Provide the [x, y] coordinate of the cell's center where the given text is located.  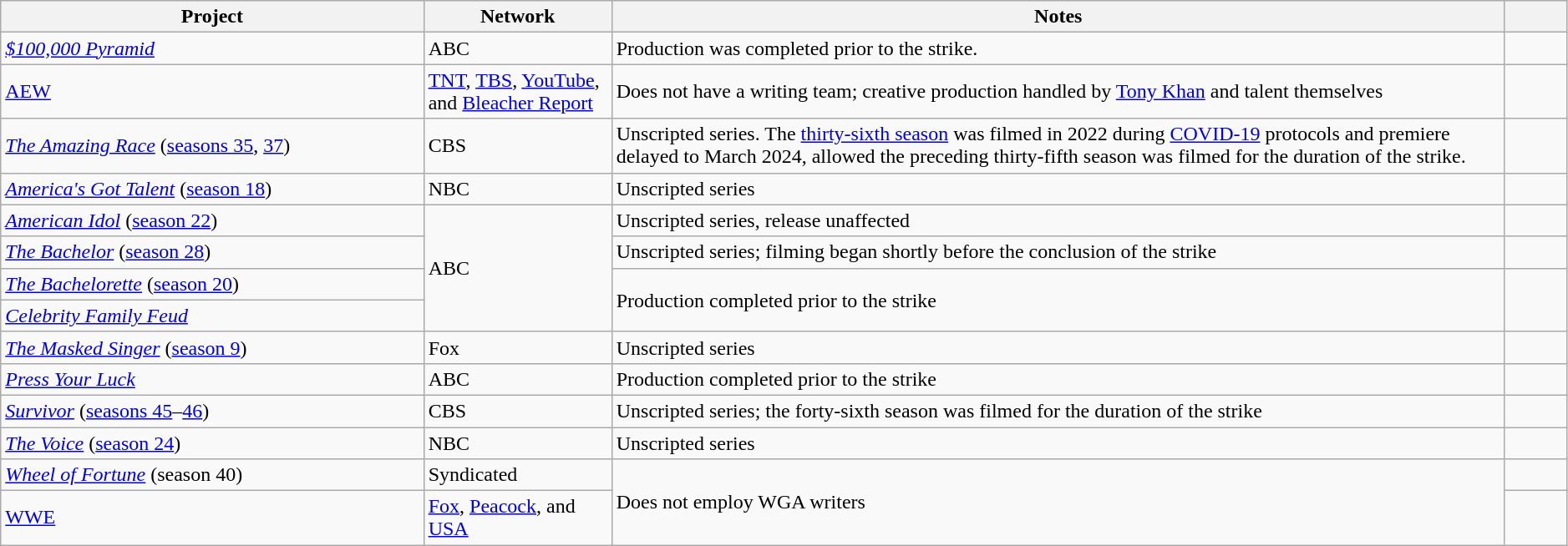
WWE [212, 518]
Notes [1058, 17]
Does not have a writing team; creative production handled by Tony Khan and talent themselves [1058, 92]
American Idol (season 22) [212, 220]
Does not employ WGA writers [1058, 503]
The Bachelorette (season 20) [212, 284]
Celebrity Family Feud [212, 316]
Unscripted series; the forty-sixth season was filmed for the duration of the strike [1058, 411]
Survivor (seasons 45–46) [212, 411]
Fox [518, 347]
The Voice (season 24) [212, 443]
The Bachelor (season 28) [212, 252]
The Masked Singer (season 9) [212, 347]
Wheel of Fortune (season 40) [212, 475]
Fox, Peacock, and USA [518, 518]
AEW [212, 92]
Syndicated [518, 475]
Unscripted series, release unaffected [1058, 220]
Unscripted series; filming began shortly before the conclusion of the strike [1058, 252]
$100,000 Pyramid [212, 48]
Project [212, 17]
TNT, TBS, YouTube, and Bleacher Report [518, 92]
Press Your Luck [212, 379]
Network [518, 17]
The Amazing Race (seasons 35, 37) [212, 145]
America's Got Talent (season 18) [212, 189]
Production was completed prior to the strike. [1058, 48]
